Return [X, Y] of the center of cell containing provided text 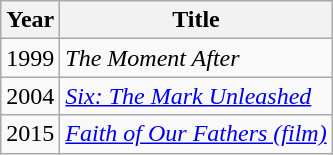
Year [30, 20]
Title [196, 20]
The Moment After [196, 58]
2015 [30, 134]
Faith of Our Fathers (film) [196, 134]
1999 [30, 58]
Six: The Mark Unleashed [196, 96]
2004 [30, 96]
